Provide the (X, Y) coordinate of the cell's center where the given text is located.  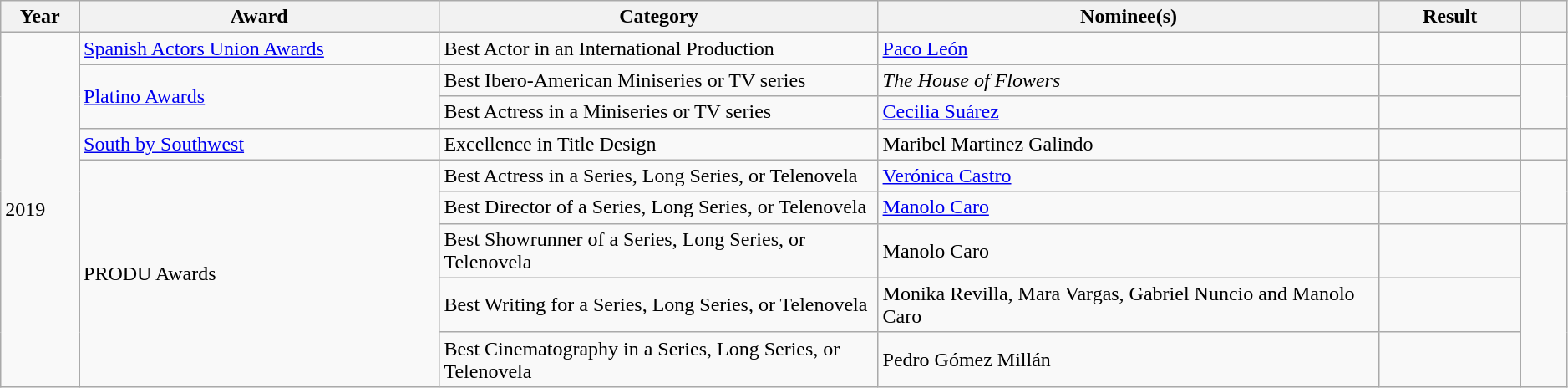
PRODU Awards (259, 273)
Best Actor in an International Production (658, 48)
2019 (40, 210)
Best Ibero-American Miniseries or TV series (658, 80)
The House of Flowers (1129, 80)
Category (658, 17)
Cecilia Suárez (1129, 112)
Award (259, 17)
Monika Revilla, Mara Vargas, Gabriel Nuncio and Manolo Caro (1129, 304)
Paco León (1129, 48)
Verónica Castro (1129, 176)
Year (40, 17)
Best Director of a Series, Long Series, or Telenovela (658, 207)
Spanish Actors Union Awards (259, 48)
Best Actress in a Miniseries or TV series (658, 112)
Pedro Gómez Millán (1129, 360)
Maribel Martinez Galindo (1129, 144)
South by Southwest (259, 144)
Excellence in Title Design (658, 144)
Best Showrunner of a Series, Long Series, or Telenovela (658, 251)
Best Cinematography in a Series, Long Series, or Telenovela (658, 360)
Best Writing for a Series, Long Series, or Telenovela (658, 304)
Result (1450, 17)
Platino Awards (259, 96)
Nominee(s) (1129, 17)
Best Actress in a Series, Long Series, or Telenovela (658, 176)
